Scan for the cell matching the given text and deliver its [X, Y] coordinate at center. 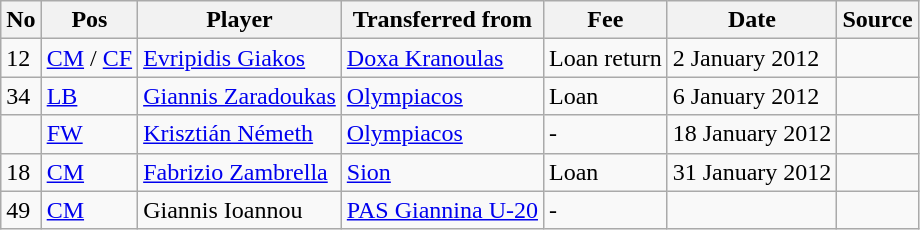
FW [89, 134]
No [21, 20]
6 January 2012 [752, 96]
Doxa Kranoulas [442, 58]
Sion [442, 172]
Pos [89, 20]
34 [21, 96]
49 [21, 210]
Giannis Ioannou [240, 210]
Loan return [605, 58]
2 January 2012 [752, 58]
Fabrizio Zambrella [240, 172]
PAS Giannina U-20 [442, 210]
Player [240, 20]
Evripidis Giakos [240, 58]
CM / CF [89, 58]
18 [21, 172]
Source [878, 20]
Giannis Zaradoukas [240, 96]
12 [21, 58]
18 January 2012 [752, 134]
31 January 2012 [752, 172]
Krisztián Németh [240, 134]
Transferred from [442, 20]
Fee [605, 20]
LB [89, 96]
Date [752, 20]
